Scan for the cell matching the given text and deliver its [X, Y] coordinate at center. 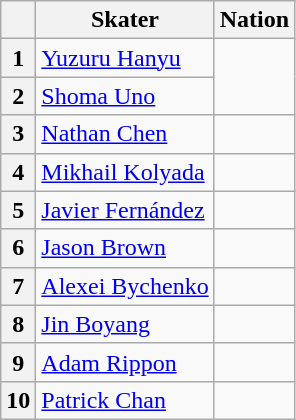
Adam Rippon [125, 362]
Nation [254, 20]
Mikhail Kolyada [125, 172]
8 [18, 324]
1 [18, 58]
Javier Fernández [125, 210]
Yuzuru Hanyu [125, 58]
7 [18, 286]
5 [18, 210]
Jin Boyang [125, 324]
Skater [125, 20]
Nathan Chen [125, 134]
Jason Brown [125, 248]
3 [18, 134]
2 [18, 96]
6 [18, 248]
Alexei Bychenko [125, 286]
9 [18, 362]
Patrick Chan [125, 400]
4 [18, 172]
10 [18, 400]
Shoma Uno [125, 96]
